Locate the cell with the specified text and output its [x, y] center coordinate. 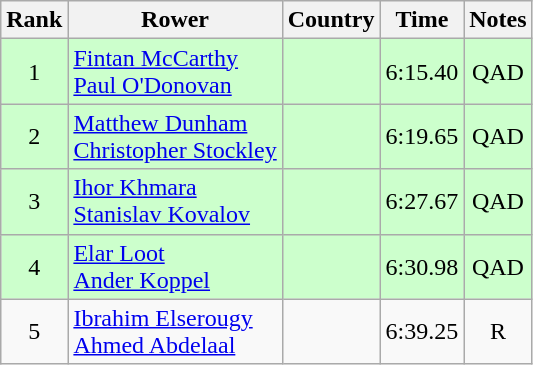
6:15.40 [422, 72]
1 [34, 72]
R [498, 332]
6:39.25 [422, 332]
Rower [175, 20]
Time [422, 20]
5 [34, 332]
Ihor KhmaraStanislav Kovalov [175, 202]
6:19.65 [422, 136]
6:27.67 [422, 202]
Matthew DunhamChristopher Stockley [175, 136]
Notes [498, 20]
Elar LootAnder Koppel [175, 266]
Country [331, 20]
3 [34, 202]
6:30.98 [422, 266]
Ibrahim ElserougyAhmed Abdelaal [175, 332]
Fintan McCarthyPaul O'Donovan [175, 72]
4 [34, 266]
Rank [34, 20]
2 [34, 136]
